Output the [x, y] coordinate of the center of the cell containing the given text.  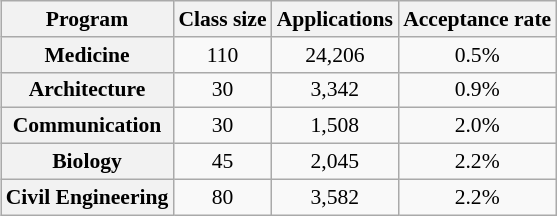
Class size [222, 19]
Program [88, 19]
110 [222, 54]
Architecture [88, 90]
3,342 [335, 90]
45 [222, 161]
Biology [88, 161]
Applications [335, 19]
Civil Engineering [88, 197]
0.5% [477, 54]
1,508 [335, 126]
2,045 [335, 161]
Medicine [88, 54]
Communication [88, 126]
80 [222, 197]
24,206 [335, 54]
0.9% [477, 90]
2.0% [477, 126]
3,582 [335, 197]
Acceptance rate [477, 19]
